For the text-containing cell, return its midpoint in (X, Y) coordinate format. 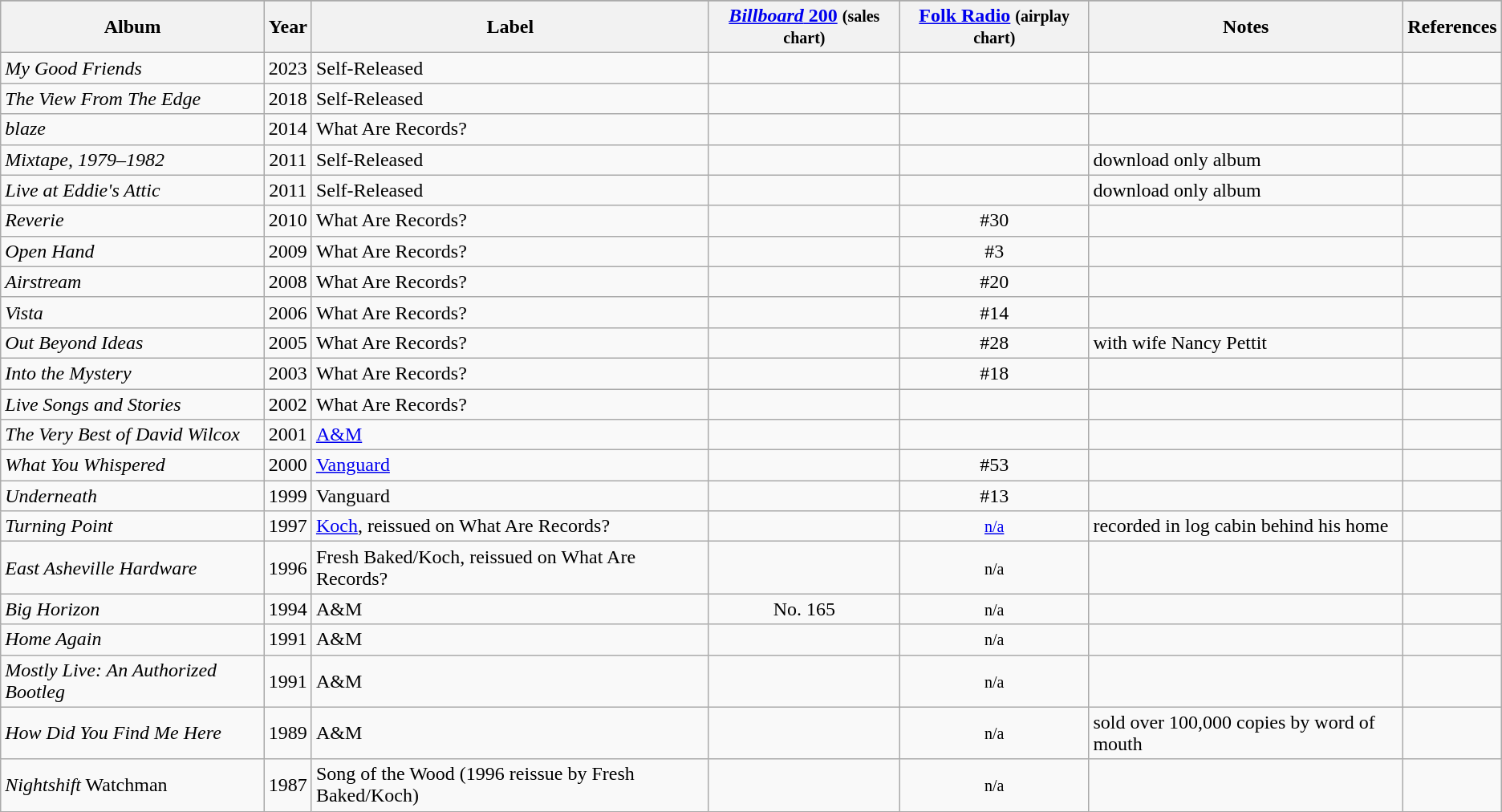
Vista (133, 312)
#30 (995, 221)
The View From The Edge (133, 99)
Turning Point (133, 526)
Underneath (133, 496)
2009 (287, 251)
Into the Mystery (133, 373)
2002 (287, 404)
Mixtape, 1979–1982 (133, 160)
How Did You Find Me Here (133, 733)
2001 (287, 435)
East Asheville Hardware (133, 568)
References (1452, 27)
1994 (287, 609)
Billboard 200 (sales chart) (804, 27)
Open Hand (133, 251)
#14 (995, 312)
Album (133, 27)
#13 (995, 496)
Home Again (133, 639)
#28 (995, 343)
Label (510, 27)
Live at Eddie's Attic (133, 190)
2006 (287, 312)
with wife Nancy Pettit (1246, 343)
#53 (995, 465)
Live Songs and Stories (133, 404)
1997 (287, 526)
My Good Friends (133, 68)
What You Whispered (133, 465)
Mostly Live: An Authorized Bootleg (133, 680)
#20 (995, 282)
2018 (287, 99)
2005 (287, 343)
recorded in log cabin behind his home (1246, 526)
Reverie (133, 221)
sold over 100,000 copies by word of mouth (1246, 733)
2003 (287, 373)
Year (287, 27)
2014 (287, 129)
#3 (995, 251)
2010 (287, 221)
Notes (1246, 27)
2008 (287, 282)
No. 165 (804, 609)
1996 (287, 568)
blaze (133, 129)
1989 (287, 733)
Folk Radio (airplay chart) (995, 27)
Song of the Wood (1996 reissue by Fresh Baked/Koch) (510, 785)
Nightshift Watchman (133, 785)
Big Horizon (133, 609)
The Very Best of David Wilcox (133, 435)
Out Beyond Ideas (133, 343)
1987 (287, 785)
1999 (287, 496)
Koch, reissued on What Are Records? (510, 526)
2000 (287, 465)
2023 (287, 68)
Airstream (133, 282)
Fresh Baked/Koch, reissued on What Are Records? (510, 568)
#18 (995, 373)
